Scan for the cell matching the given text and deliver its (X, Y) coordinate at center. 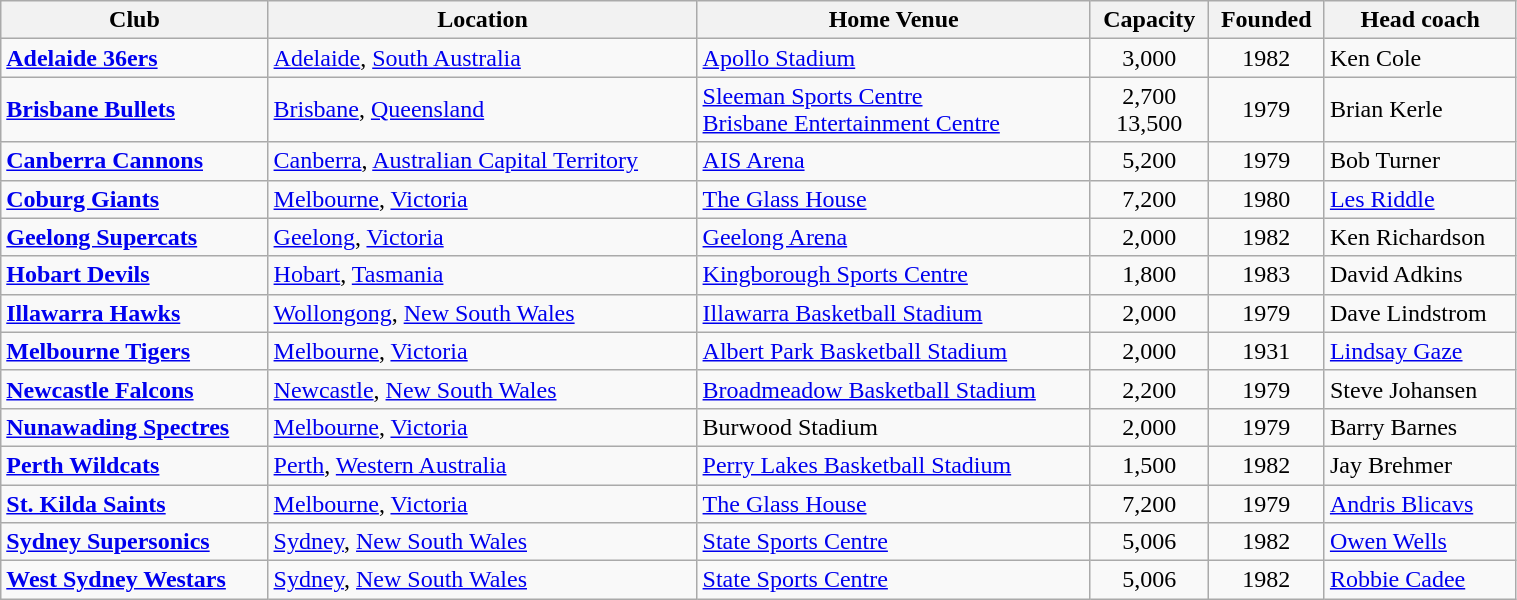
Geelong, Victoria (482, 237)
Ken Richardson (1420, 237)
Newcastle Falcons (134, 389)
Perry Lakes Basketball Stadium (894, 465)
David Adkins (1420, 275)
Home Venue (894, 20)
Illawarra Basketball Stadium (894, 313)
Albert Park Basketball Stadium (894, 351)
Club (134, 20)
Canberra, Australian Capital Territory (482, 161)
Location (482, 20)
Hobart, Tasmania (482, 275)
Canberra Cannons (134, 161)
Hobart Devils (134, 275)
Les Riddle (1420, 199)
Capacity (1149, 20)
St. Kilda Saints (134, 503)
Brian Kerle (1420, 110)
1980 (1266, 199)
2,70013,500 (1149, 110)
Adelaide, South Australia (482, 58)
Coburg Giants (134, 199)
3,000 (1149, 58)
1,800 (1149, 275)
Barry Barnes (1420, 427)
Sydney Supersonics (134, 542)
AIS Arena (894, 161)
Bob Turner (1420, 161)
Wollongong, New South Wales (482, 313)
Perth, Western Australia (482, 465)
Adelaide 36ers (134, 58)
Newcastle, New South Wales (482, 389)
2,200 (1149, 389)
1931 (1266, 351)
Dave Lindstrom (1420, 313)
Geelong Arena (894, 237)
Robbie Cadee (1420, 580)
Illawarra Hawks (134, 313)
1,500 (1149, 465)
Melbourne Tigers (134, 351)
Brisbane, Queensland (482, 110)
Andris Blicavs (1420, 503)
Apollo Stadium (894, 58)
Broadmeadow Basketball Stadium (894, 389)
Steve Johansen (1420, 389)
Lindsay Gaze (1420, 351)
Ken Cole (1420, 58)
Burwood Stadium (894, 427)
Jay Brehmer (1420, 465)
1983 (1266, 275)
Founded (1266, 20)
Sleeman Sports CentreBrisbane Entertainment Centre (894, 110)
Head coach (1420, 20)
Nunawading Spectres (134, 427)
5,200 (1149, 161)
Owen Wells (1420, 542)
Geelong Supercats (134, 237)
West Sydney Westars (134, 580)
Brisbane Bullets (134, 110)
Perth Wildcats (134, 465)
Kingborough Sports Centre (894, 275)
